Find where the given text appears and provide that cell's center as (X, Y) coordinate. 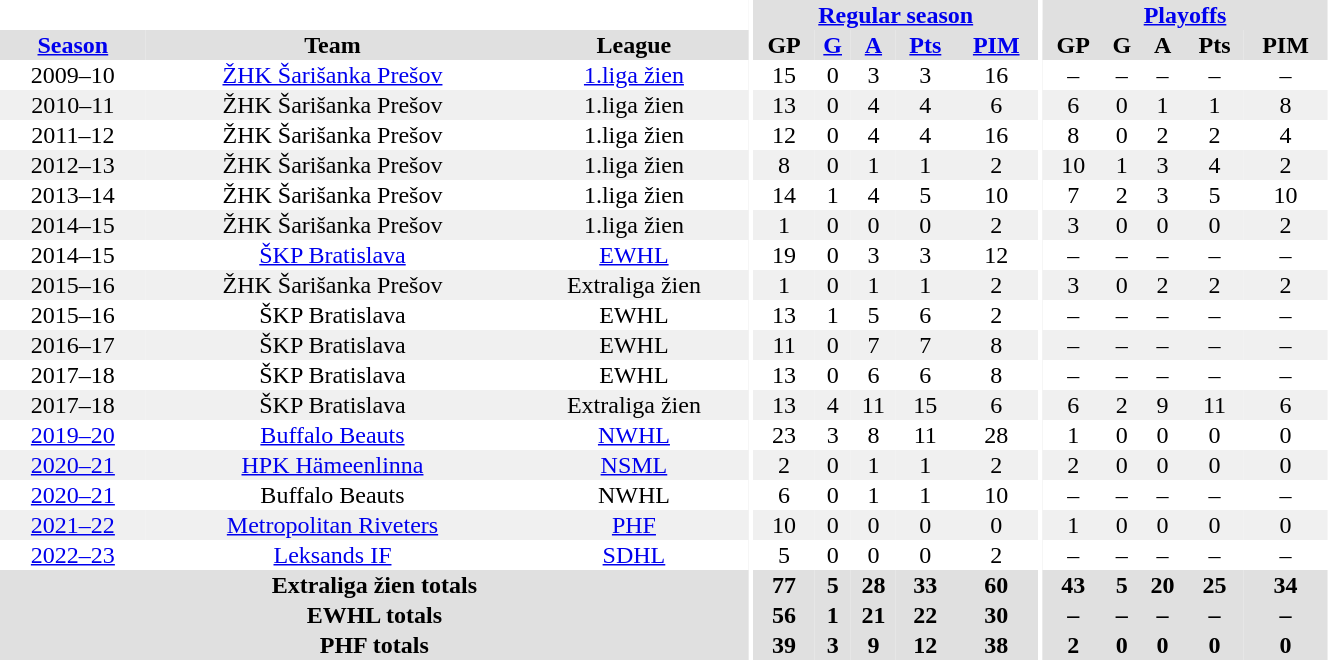
60 (996, 585)
56 (784, 615)
25 (1214, 585)
77 (784, 585)
HPK Hämeenlinna (333, 465)
2022–23 (73, 555)
23 (784, 435)
Playoffs (1185, 15)
PHF totals (374, 645)
34 (1286, 585)
Season (73, 45)
20 (1162, 585)
33 (926, 585)
39 (784, 645)
2012–13 (73, 165)
Regular season (896, 15)
38 (996, 645)
21 (874, 615)
2021–22 (73, 525)
2019–20 (73, 435)
30 (996, 615)
22 (926, 615)
2013–14 (73, 195)
Extraliga žien totals (374, 585)
43 (1074, 585)
EWHL totals (374, 615)
2009–10 (73, 75)
2011–12 (73, 135)
2016–17 (73, 345)
Leksands IF (333, 555)
Metropolitan Riveters (333, 525)
19 (784, 255)
SDHL (634, 555)
2010–11 (73, 105)
14 (784, 195)
PHF (634, 525)
Team (333, 45)
NSML (634, 465)
League (634, 45)
